Return [x, y] of the center of cell containing provided text 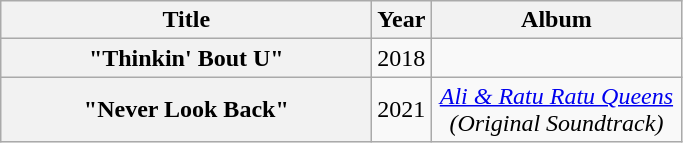
"Never Look Back" [186, 110]
2018 [402, 58]
"Thinkin' Bout U" [186, 58]
Title [186, 20]
Year [402, 20]
Ali & Ratu Ratu Queens (Original Soundtrack) [556, 110]
2021 [402, 110]
Album [556, 20]
